Capture the cell that displays the provided text and extract its (x, y) central coordinate. 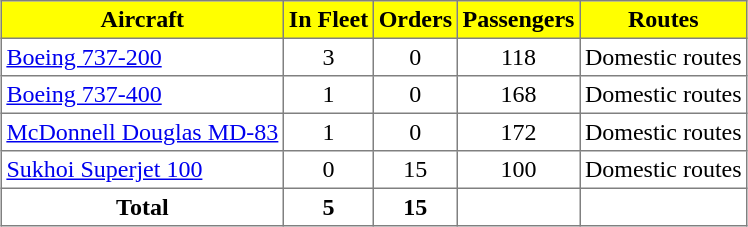
118 (518, 57)
5 (329, 207)
Passengers (518, 20)
Total (142, 207)
3 (329, 57)
Orders (415, 20)
Boeing 737-400 (142, 95)
172 (518, 132)
Aircraft (142, 20)
McDonnell Douglas MD-83 (142, 132)
Sukhoi Superjet 100 (142, 170)
168 (518, 95)
100 (518, 170)
Routes (664, 20)
Boeing 737-200 (142, 57)
In Fleet (329, 20)
